Output the [X, Y] coordinate of the center of the cell containing the given text.  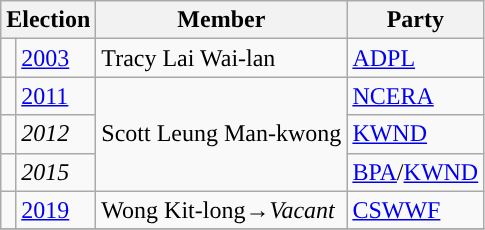
KWND [416, 134]
Election [48, 20]
2011 [56, 96]
2019 [56, 210]
Member [222, 20]
Wong Kit-long→Vacant [222, 210]
ADPL [416, 58]
Party [416, 20]
Scott Leung Man-kwong [222, 134]
2003 [56, 58]
Tracy Lai Wai-lan [222, 58]
2015 [56, 172]
NCERA [416, 96]
CSWWF [416, 210]
2012 [56, 134]
BPA/KWND [416, 172]
